Scan for the cell matching the given text and deliver its (x, y) coordinate at center. 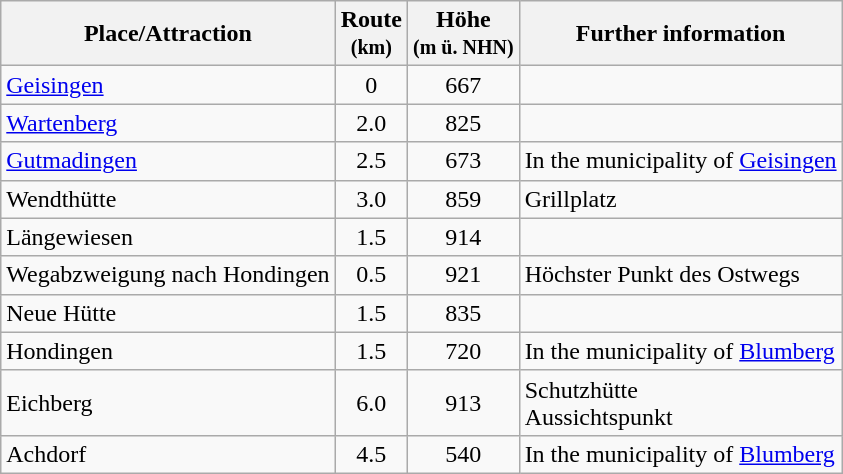
825 (464, 123)
In the municipality of Geisingen (680, 161)
Place/Attraction (168, 34)
835 (464, 313)
921 (464, 275)
Wartenberg (168, 123)
540 (464, 454)
6.0 (371, 402)
4.5 (371, 454)
Neue Hütte (168, 313)
2.0 (371, 123)
667 (464, 85)
3.0 (371, 199)
673 (464, 161)
Höchster Punkt des Ostwegs (680, 275)
Gutmadingen (168, 161)
Hondingen (168, 351)
SchutzhütteAussichtspunkt (680, 402)
913 (464, 402)
Wendthütte (168, 199)
Further information (680, 34)
Wegabzweigung nach Hondingen (168, 275)
Achdorf (168, 454)
Route(km) (371, 34)
Höhe(m ü. NHN) (464, 34)
2.5 (371, 161)
Eichberg (168, 402)
Grillplatz (680, 199)
0 (371, 85)
0.5 (371, 275)
720 (464, 351)
Längewiesen (168, 237)
Geisingen (168, 85)
859 (464, 199)
914 (464, 237)
